Output the [x, y] coordinate of the center of the cell containing the given text.  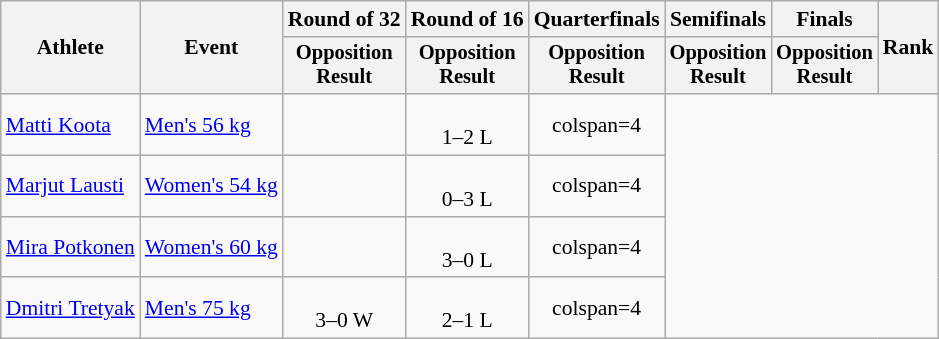
3–0 L [468, 248]
Marjut Lausti [70, 186]
Matti Koota [70, 124]
0–3 L [468, 186]
Athlete [70, 48]
Women's 54 kg [212, 186]
Men's 56 kg [212, 124]
Round of 32 [344, 19]
1–2 L [468, 124]
Semifinals [718, 19]
Dmitri Tretyak [70, 308]
3–0 W [344, 308]
2–1 L [468, 308]
Women's 60 kg [212, 248]
Round of 16 [468, 19]
Quarterfinals [597, 19]
Rank [908, 48]
Event [212, 48]
Mira Potkonen [70, 248]
Finals [824, 19]
Men's 75 kg [212, 308]
